Capture the cell that displays the provided text and extract its [X, Y] central coordinate. 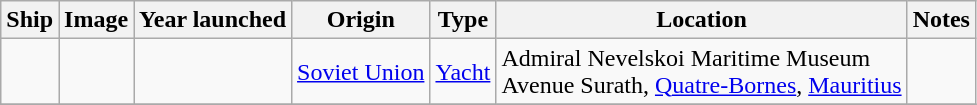
Year launched [213, 20]
Soviet Union [361, 72]
Ship [30, 20]
Notes [941, 20]
Origin [361, 20]
Image [96, 20]
Location [702, 20]
Yacht [463, 72]
Admiral Nevelskoi Maritime MuseumAvenue Surath, Quatre-Bornes, Mauritius [702, 72]
Type [463, 20]
